Determine the (x, y) coordinate at the center of the cell enclosing the given text.  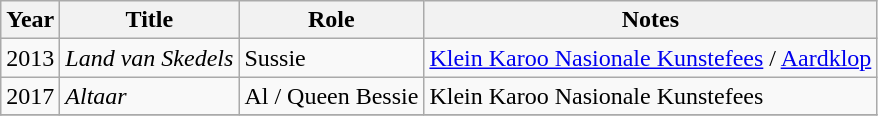
2013 (30, 58)
Al / Queen Bessie (332, 96)
Land van Skedels (150, 58)
Sussie (332, 58)
Altaar (150, 96)
2017 (30, 96)
Klein Karoo Nasionale Kunstefees / Aardklop (650, 58)
Klein Karoo Nasionale Kunstefees (650, 96)
Role (332, 20)
Title (150, 20)
Year (30, 20)
Notes (650, 20)
